Search for the cell housing the specified text and yield its (x, y) center coordinate. 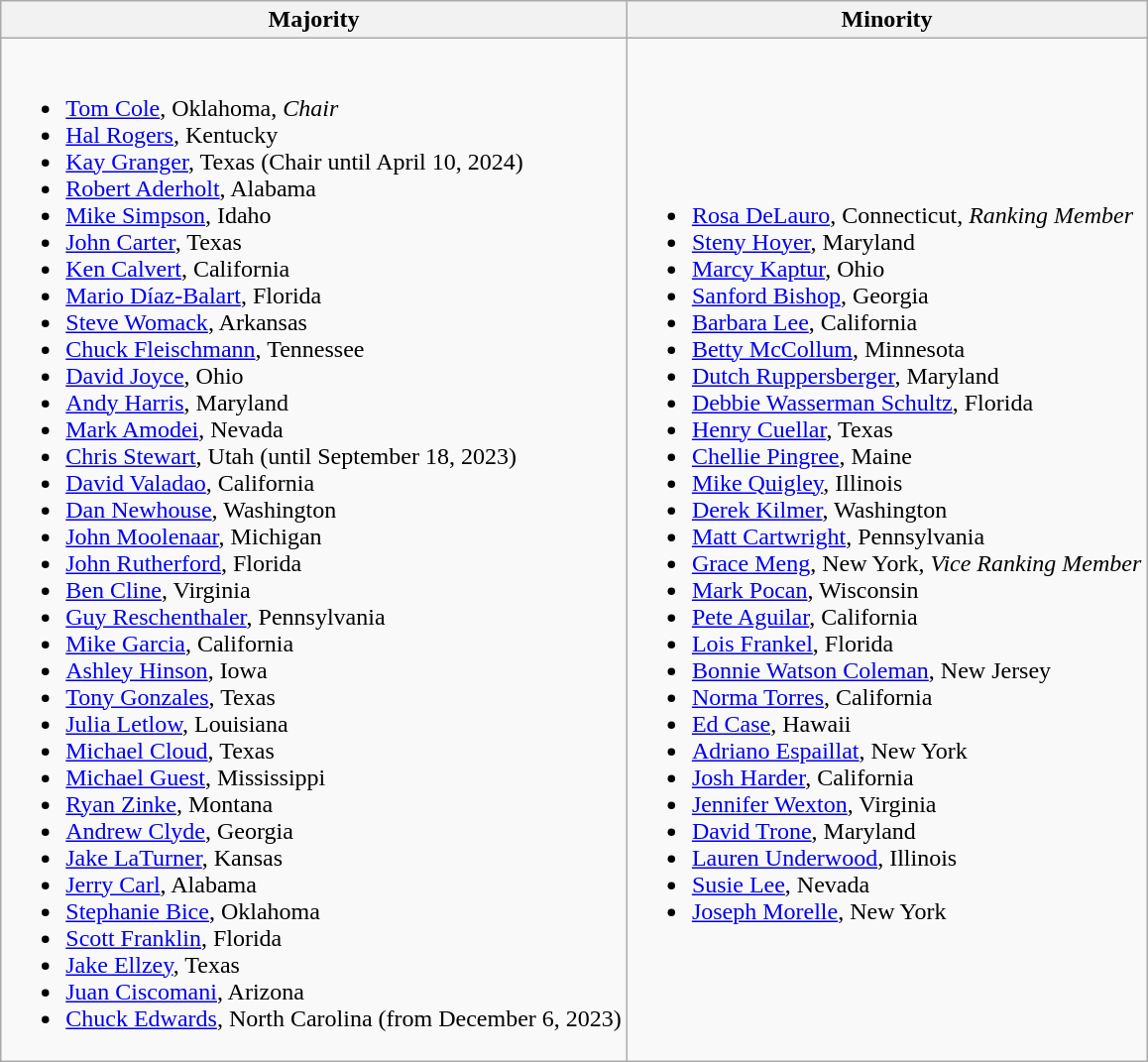
Majority (314, 20)
Minority (886, 20)
